Determine the [x, y] coordinate at the center of the cell enclosing the given text.  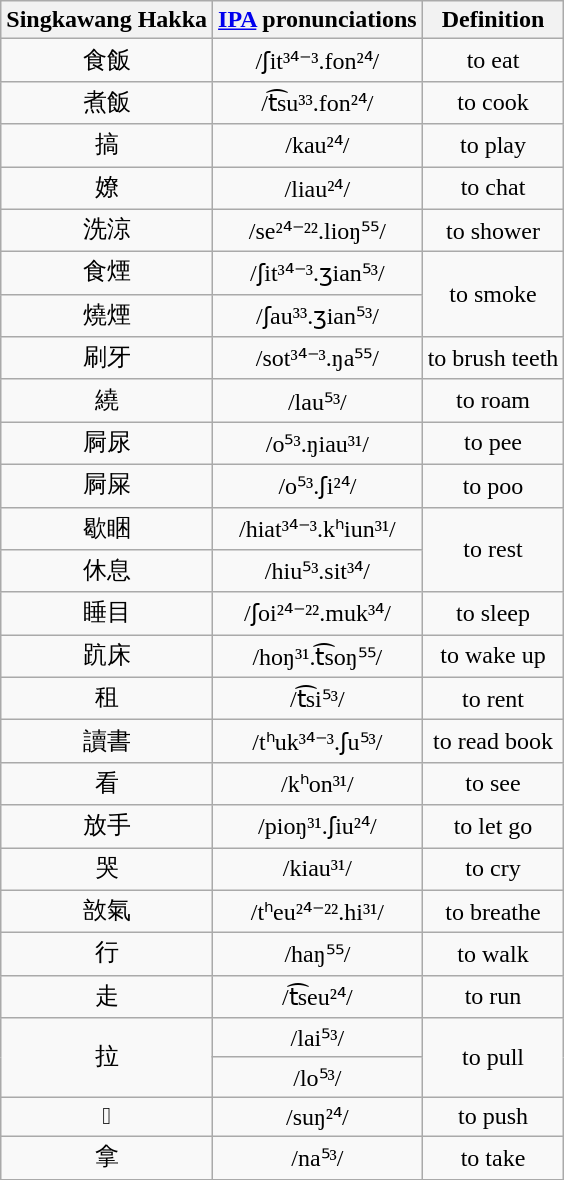
䟘床 [107, 656]
屙屎 [107, 486]
租 [107, 698]
to rest [493, 550]
to eat [493, 60]
Singkawang Hakka [107, 20]
讀書 [107, 742]
to walk [493, 954]
to let go [493, 826]
歇睏 [107, 528]
嫽 [107, 188]
刷牙 [107, 358]
to rent [493, 698]
to wake up [493, 656]
to cook [493, 102]
to chat [493, 188]
/o⁵³.ʃi²⁴/ [318, 486]
/lo⁵³/ [318, 1077]
食飯 [107, 60]
/kau²⁴/ [318, 146]
拿 [107, 1158]
燒煙 [107, 316]
to brush teeth [493, 358]
/lau⁵³/ [318, 400]
屙尿 [107, 444]
/ʃoi²⁴⁻²².muk³⁴/ [318, 614]
to take [493, 1158]
/hiat³⁴⁻³.kʰiun³¹/ [318, 528]
休息 [107, 572]
IPA pronunciations [318, 20]
/hiu⁵³.sit³⁴/ [318, 572]
/haŋ⁵⁵/ [318, 954]
/pioŋ³¹.ʃiu²⁴/ [318, 826]
to breathe [493, 912]
看 [107, 784]
食煙 [107, 274]
/ʃau³³.ʒian⁵³/ [318, 316]
to push [493, 1117]
/tʰeu²⁴⁻²².hi³¹/ [318, 912]
煮飯 [107, 102]
/t͡si⁵³/ [318, 698]
to see [493, 784]
/sot³⁴⁻³.ŋa⁵⁵/ [318, 358]
敨氣 [107, 912]
走 [107, 996]
/liau²⁴/ [318, 188]
拉 [107, 1058]
放手 [107, 826]
/tʰuk³⁴⁻³.ʃu⁵³/ [318, 742]
to play [493, 146]
/ʃit³⁴⁻³.ʒian⁵³/ [318, 274]
搞 [107, 146]
/suŋ²⁴/ [318, 1117]
哭 [107, 870]
to shower [493, 230]
/hoŋ³¹.t͡soŋ⁵⁵/ [318, 656]
to cry [493, 870]
/o⁵³.ŋiau³¹/ [318, 444]
to pull [493, 1058]
/kiau³¹/ [318, 870]
洗涼 [107, 230]
/se²⁴⁻²².lioŋ⁵⁵/ [318, 230]
/lai⁵³/ [318, 1038]
to sleep [493, 614]
/kʰon³¹/ [318, 784]
Definition [493, 20]
睡目 [107, 614]
to poo [493, 486]
𢱤 [107, 1117]
/t͡seu²⁴/ [318, 996]
/ʃit³⁴⁻³.fon²⁴/ [318, 60]
/na⁵³/ [318, 1158]
行 [107, 954]
to roam [493, 400]
to run [493, 996]
to read book [493, 742]
to pee [493, 444]
/t͡su³³.fon²⁴/ [318, 102]
繞 [107, 400]
to smoke [493, 294]
